For the text-containing cell, return its midpoint in [X, Y] coordinate format. 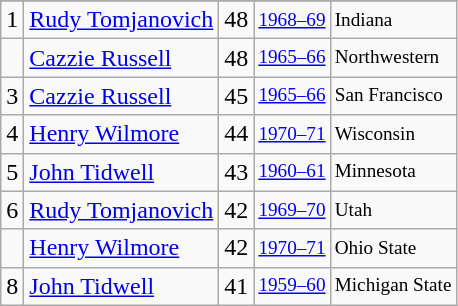
1969–70 [292, 210]
Wisconsin [393, 134]
Indiana [393, 20]
San Francisco [393, 96]
6 [12, 210]
Northwestern [393, 58]
4 [12, 134]
8 [12, 286]
44 [236, 134]
Utah [393, 210]
1968–69 [292, 20]
1960–61 [292, 172]
43 [236, 172]
41 [236, 286]
5 [12, 172]
Ohio State [393, 248]
Minnesota [393, 172]
1 [12, 20]
1959–60 [292, 286]
3 [12, 96]
45 [236, 96]
Michigan State [393, 286]
